Find where the given text appears and provide that cell's center as [X, Y] coordinate. 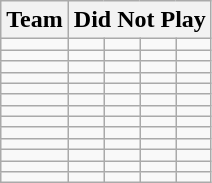
Did Not Play [140, 20]
Team [35, 20]
